Scan for the cell matching the given text and deliver its [x, y] coordinate at center. 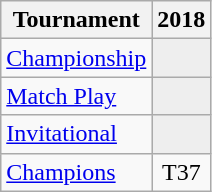
T37 [182, 172]
Invitational [76, 134]
2018 [182, 20]
Match Play [76, 96]
Championship [76, 58]
Tournament [76, 20]
Champions [76, 172]
